Return (X, Y) of the center of cell containing provided text 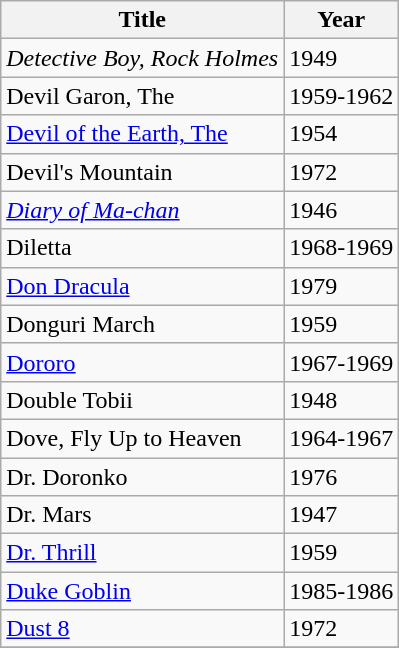
1968-1969 (342, 248)
1949 (342, 58)
1976 (342, 477)
1985-1986 (342, 591)
1947 (342, 515)
1979 (342, 286)
Dr. Mars (142, 515)
Duke Goblin (142, 591)
Devil Garon, The (142, 96)
1954 (342, 134)
Dr. Thrill (142, 553)
Title (142, 20)
Dove, Fly Up to Heaven (142, 438)
Don Dracula (142, 286)
Donguri March (142, 324)
Dr. Doronko (142, 477)
1967-1969 (342, 362)
Devil of the Earth, The (142, 134)
Diletta (142, 248)
Diary of Ma-chan (142, 210)
1946 (342, 210)
Dororo (142, 362)
1964-1967 (342, 438)
Detective Boy, Rock Holmes (142, 58)
Double Tobii (142, 400)
Year (342, 20)
Dust 8 (142, 629)
1959-1962 (342, 96)
1948 (342, 400)
Devil's Mountain (142, 172)
